Return the (x, y) coordinate for the center point of the cell that contains the specified text.  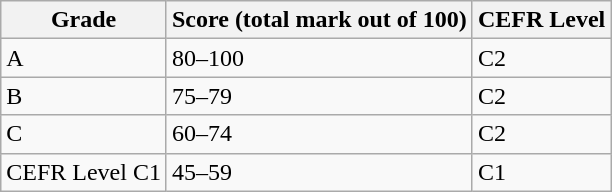
B (84, 96)
CEFR Level (541, 20)
Score (total mark out of 100) (319, 20)
CEFR Level C1 (84, 172)
Grade (84, 20)
A (84, 58)
C (84, 134)
75–79 (319, 96)
60–74 (319, 134)
80–100 (319, 58)
C1 (541, 172)
45–59 (319, 172)
